Return the (X, Y) coordinate for the center point of the cell that contains the specified text.  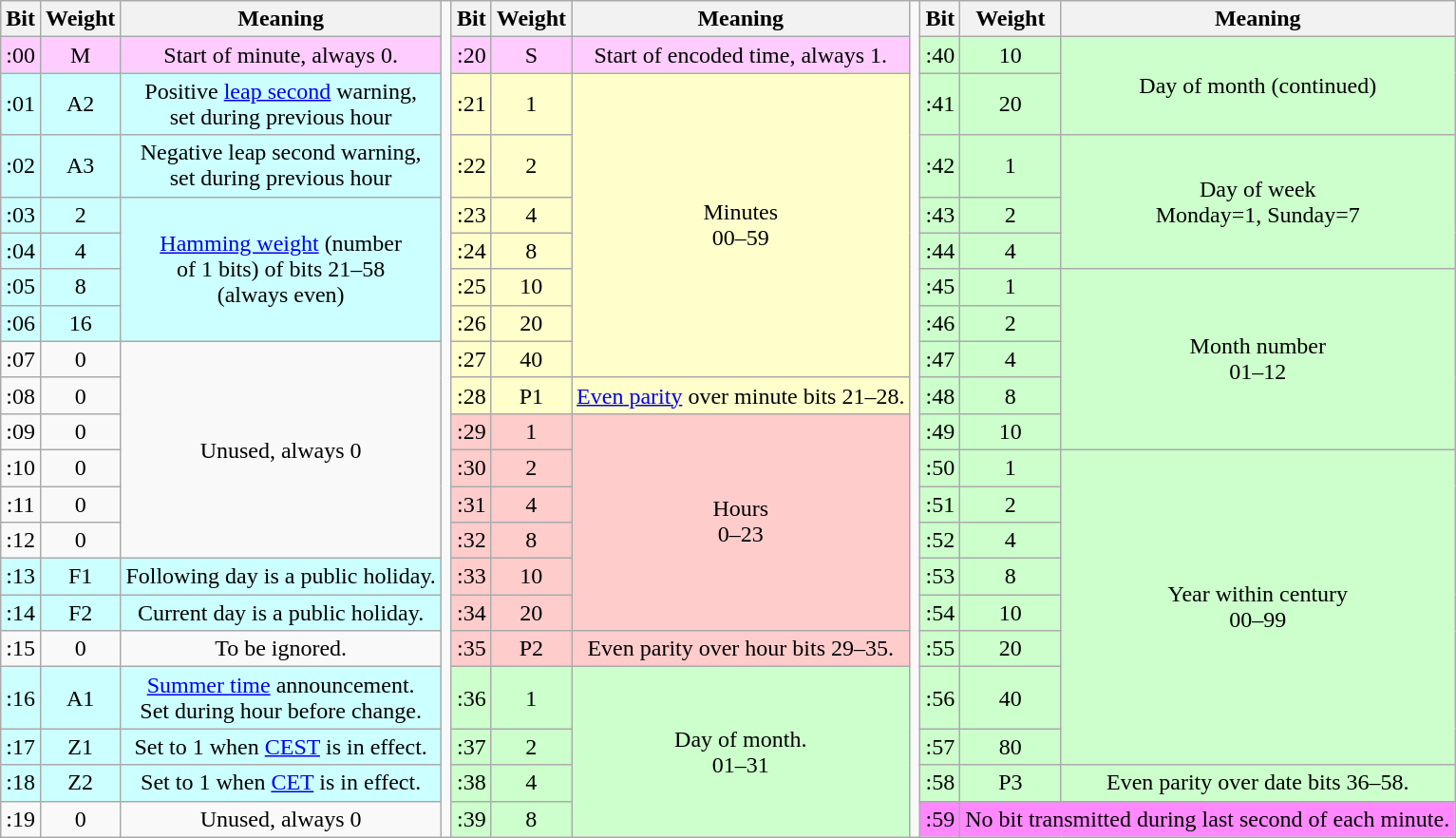
Positive leap second warning,set during previous hour (281, 105)
To be ignored. (281, 649)
:52 (940, 541)
:33 (471, 577)
Following day is a public holiday. (281, 577)
:11 (21, 505)
:22 (471, 165)
No bit transmitted during last second of each minute. (1208, 819)
Even parity over date bits 36–58. (1257, 783)
:14 (21, 613)
Even parity over hour bits 29–35. (741, 649)
:40 (940, 55)
:51 (940, 505)
:45 (940, 287)
:55 (940, 649)
:57 (940, 747)
:21 (471, 105)
:47 (940, 359)
A2 (80, 105)
:09 (21, 431)
:53 (940, 577)
:03 (21, 215)
:37 (471, 747)
:48 (940, 395)
Minutes00–59 (741, 225)
Set to 1 when CEST is in effect. (281, 747)
Day of month.01–31 (741, 752)
:16 (21, 697)
Start of minute, always 0. (281, 55)
A3 (80, 165)
:30 (471, 467)
:28 (471, 395)
:49 (940, 431)
:10 (21, 467)
:29 (471, 431)
:12 (21, 541)
Negative leap second warning,set during previous hour (281, 165)
Hours0–23 (741, 522)
:23 (471, 215)
:42 (940, 165)
Even parity over minute bits 21–28. (741, 395)
:31 (471, 505)
Month number01–12 (1257, 359)
:46 (940, 323)
:59 (940, 819)
:44 (940, 251)
S (531, 55)
P2 (531, 649)
Year within century00–99 (1257, 607)
Day of month (continued) (1257, 86)
16 (80, 323)
Set to 1 when CET is in effect. (281, 783)
:20 (471, 55)
Z2 (80, 783)
:07 (21, 359)
:24 (471, 251)
80 (1011, 747)
:54 (940, 613)
Start of encoded time, always 1. (741, 55)
:56 (940, 697)
:06 (21, 323)
Summer time announcement.Set during hour before change. (281, 697)
Hamming weight (numberof 1 bits) of bits 21–58(always even) (281, 269)
M (80, 55)
:32 (471, 541)
:35 (471, 649)
:38 (471, 783)
:26 (471, 323)
:25 (471, 287)
:39 (471, 819)
:17 (21, 747)
:43 (940, 215)
:34 (471, 613)
F2 (80, 613)
Current day is a public holiday. (281, 613)
:05 (21, 287)
Z1 (80, 747)
A1 (80, 697)
:18 (21, 783)
:15 (21, 649)
P3 (1011, 783)
:58 (940, 783)
:02 (21, 165)
:41 (940, 105)
Day of weekMonday=1, Sunday=7 (1257, 201)
P1 (531, 395)
:13 (21, 577)
:04 (21, 251)
F1 (80, 577)
:00 (21, 55)
:19 (21, 819)
:01 (21, 105)
:08 (21, 395)
:27 (471, 359)
:36 (471, 697)
:50 (940, 467)
